Find where the given text appears and provide that cell's center as [x, y] coordinate. 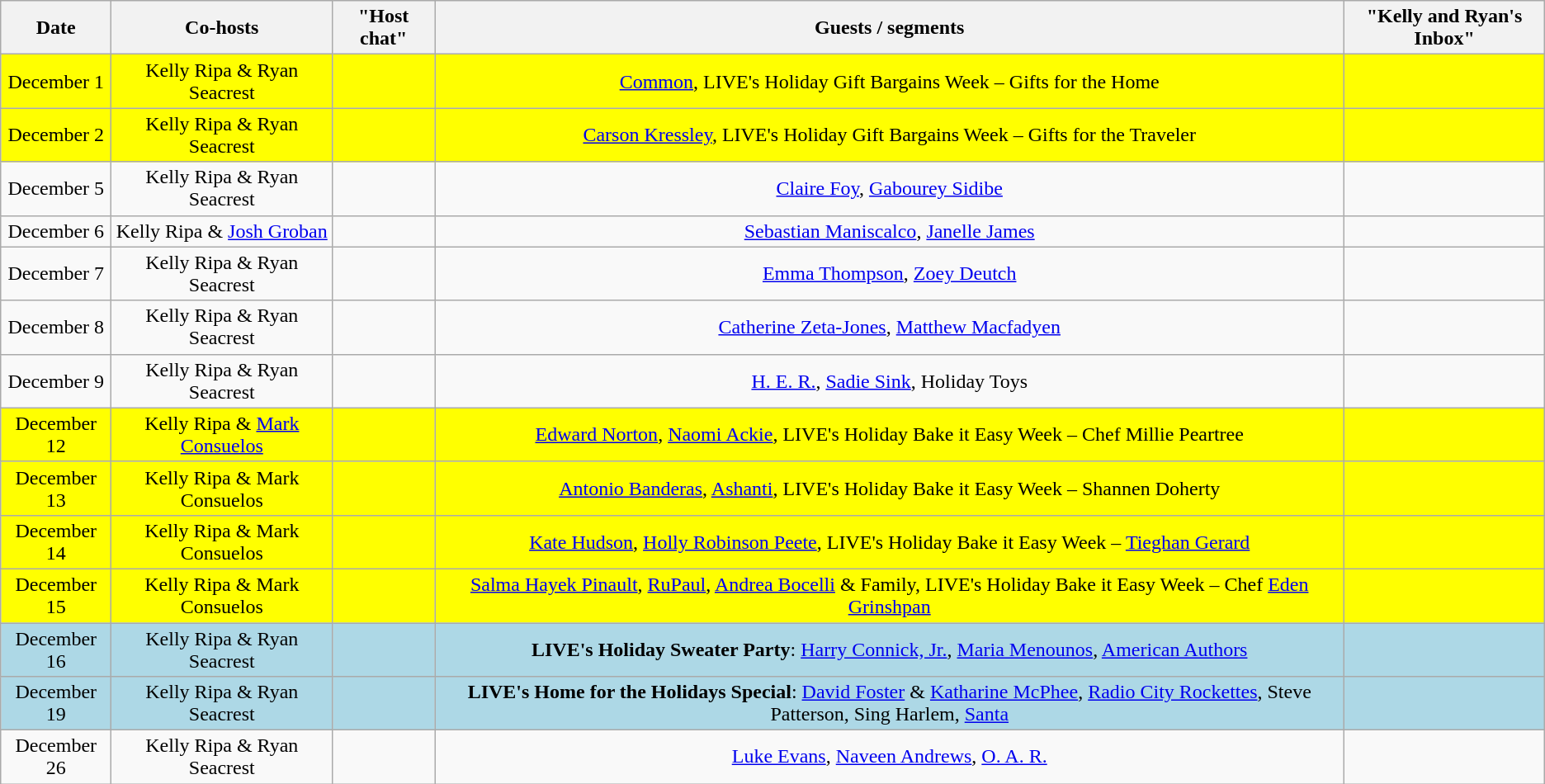
December 14 [56, 541]
"Kelly and Ryan's Inbox" [1444, 28]
December 1 [56, 81]
Kelly Ripa & Josh Groban [222, 231]
Antonio Banderas, Ashanti, LIVE's Holiday Bake it Easy Week – Shannen Doherty [890, 489]
Common, LIVE's Holiday Gift Bargains Week – Gifts for the Home [890, 81]
"Host chat" [384, 28]
December 6 [56, 231]
Catherine Zeta-Jones, Matthew Macfadyen [890, 327]
Claire Foy, Gabourey Sidibe [890, 188]
December 13 [56, 489]
December 9 [56, 381]
Salma Hayek Pinault, RuPaul, Andrea Bocelli & Family, LIVE's Holiday Bake it Easy Week – Chef Eden Grinshpan [890, 596]
December 12 [56, 434]
December 8 [56, 327]
Carson Kressley, LIVE's Holiday Gift Bargains Week – Gifts for the Traveler [890, 135]
Luke Evans, Naveen Andrews, O. A. R. [890, 758]
December 19 [56, 703]
Kate Hudson, Holly Robinson Peete, LIVE's Holiday Bake it Easy Week – Tieghan Gerard [890, 541]
Sebastian Maniscalco, Janelle James [890, 231]
LIVE's Home for the Holidays Special: David Foster & Katharine McPhee, Radio City Rockettes, Steve Patterson, Sing Harlem, Santa [890, 703]
December 16 [56, 649]
Emma Thompson, Zoey Deutch [890, 274]
December 15 [56, 596]
Guests / segments [890, 28]
December 2 [56, 135]
December 7 [56, 274]
LIVE's Holiday Sweater Party: Harry Connick, Jr., Maria Menounos, American Authors [890, 649]
H. E. R., Sadie Sink, Holiday Toys [890, 381]
Date [56, 28]
Co-hosts [222, 28]
December 26 [56, 758]
Edward Norton, Naomi Ackie, LIVE's Holiday Bake it Easy Week – Chef Millie Peartree [890, 434]
December 5 [56, 188]
